Capture the cell that displays the provided text and extract its [x, y] central coordinate. 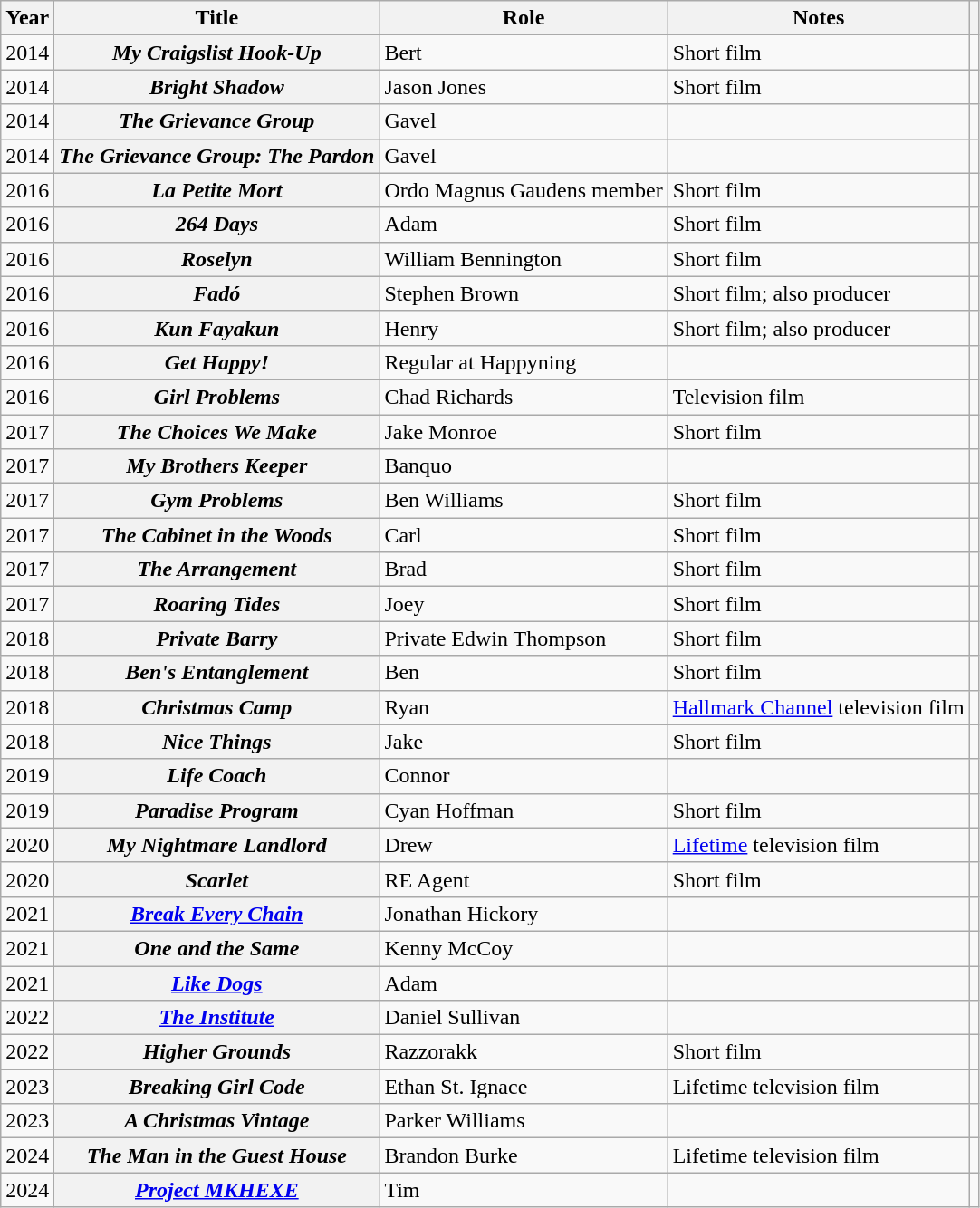
Like Dogs [217, 983]
Cyan Hoffman [524, 810]
Daniel Sullivan [524, 1018]
Ben [524, 673]
Year [27, 18]
Jonathan Hickory [524, 914]
Ordo Magnus Gaudens member [524, 190]
Kun Fayakun [217, 328]
Nice Things [217, 742]
Jake [524, 742]
Banquo [524, 466]
Life Coach [217, 776]
Role [524, 18]
Regular at Happyning [524, 362]
Razzorakk [524, 1052]
Tim [524, 1190]
Parker Williams [524, 1121]
Break Every Chain [217, 914]
The Cabinet in the Woods [217, 535]
Bright Shadow [217, 87]
Television film [819, 397]
Connor [524, 776]
Private Edwin Thompson [524, 638]
Roselyn [217, 259]
A Christmas Vintage [217, 1121]
Roaring Tides [217, 604]
Joey [524, 604]
Jason Jones [524, 87]
Ryan [524, 707]
Project MKHEXE [217, 1190]
Drew [524, 845]
RE Agent [524, 879]
Brandon Burke [524, 1155]
The Grievance Group [217, 121]
The Institute [217, 1018]
Higher Grounds [217, 1052]
Hallmark Channel television film [819, 707]
My Brothers Keeper [217, 466]
My Craigslist Hook-Up [217, 53]
Girl Problems [217, 397]
La Petite Mort [217, 190]
Bert [524, 53]
Henry [524, 328]
The Man in the Guest House [217, 1155]
Christmas Camp [217, 707]
Brad [524, 570]
Stephen Brown [524, 293]
Fadó [217, 293]
Private Barry [217, 638]
William Bennington [524, 259]
The Grievance Group: The Pardon [217, 156]
Kenny McCoy [524, 948]
Title [217, 18]
Ethan St. Ignace [524, 1087]
Carl [524, 535]
Breaking Girl Code [217, 1087]
264 Days [217, 225]
Ben's Entanglement [217, 673]
Scarlet [217, 879]
Ben Williams [524, 501]
Paradise Program [217, 810]
Chad Richards [524, 397]
Gym Problems [217, 501]
My Nightmare Landlord [217, 845]
Notes [819, 18]
The Arrangement [217, 570]
One and the Same [217, 948]
The Choices We Make [217, 432]
Get Happy! [217, 362]
Jake Monroe [524, 432]
